Output the [X, Y] coordinate of the center of the cell containing the given text.  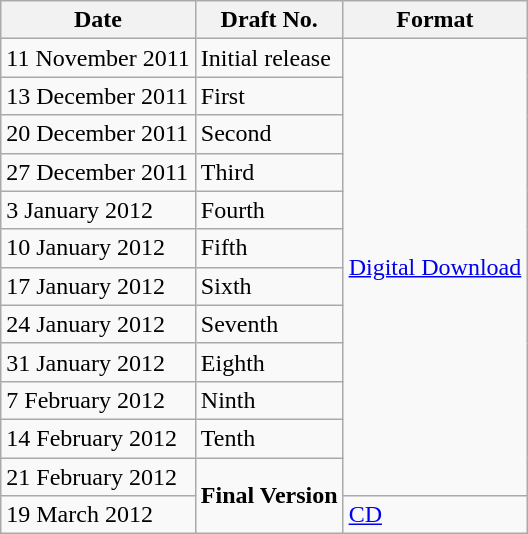
First [269, 96]
24 January 2012 [98, 324]
Fifth [269, 248]
Draft No. [269, 20]
Second [269, 134]
Final Version [269, 496]
17 January 2012 [98, 286]
Eighth [269, 362]
Tenth [269, 438]
Initial release [269, 58]
Sixth [269, 286]
14 February 2012 [98, 438]
Ninth [269, 400]
Fourth [269, 210]
20 December 2011 [98, 134]
Seventh [269, 324]
19 March 2012 [98, 515]
Third [269, 172]
Format [435, 20]
Digital Download [435, 268]
3 January 2012 [98, 210]
31 January 2012 [98, 362]
7 February 2012 [98, 400]
11 November 2011 [98, 58]
CD [435, 515]
27 December 2011 [98, 172]
10 January 2012 [98, 248]
13 December 2011 [98, 96]
Date [98, 20]
21 February 2012 [98, 477]
